Locate the cell with the specified text and output its (X, Y) center coordinate. 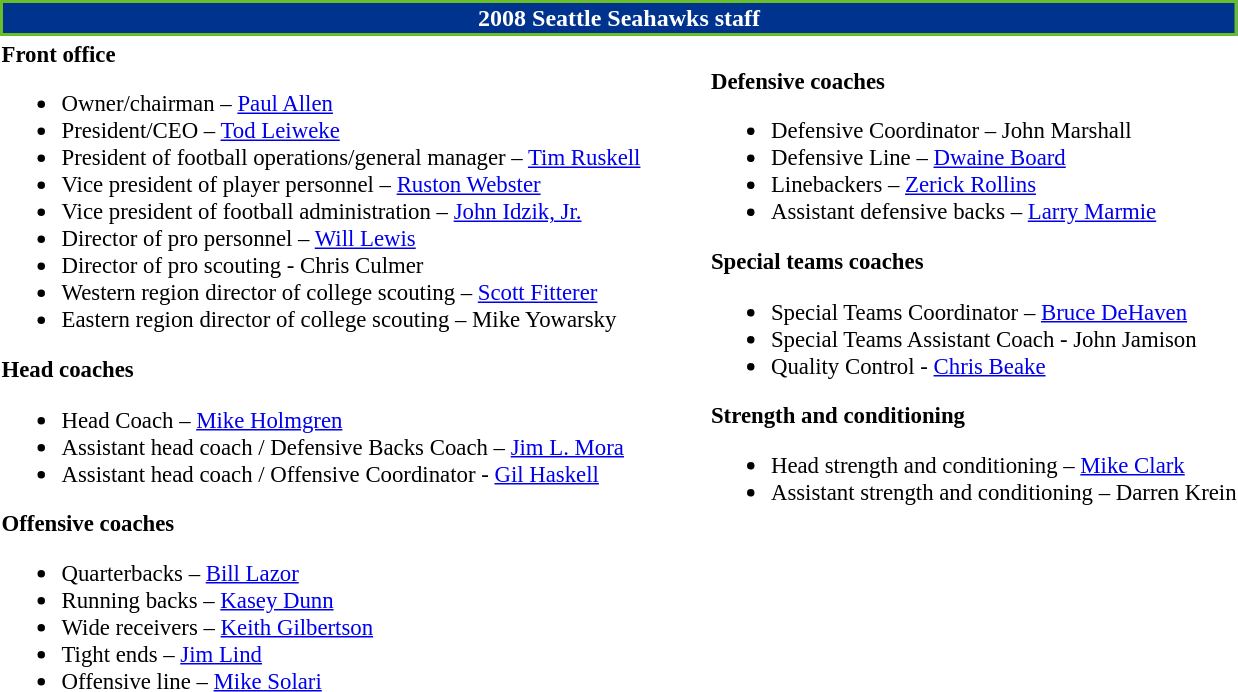
2008 Seattle Seahawks staff (619, 18)
